Identify which cell holds the provided text, then report its (x, y) central coordinate. 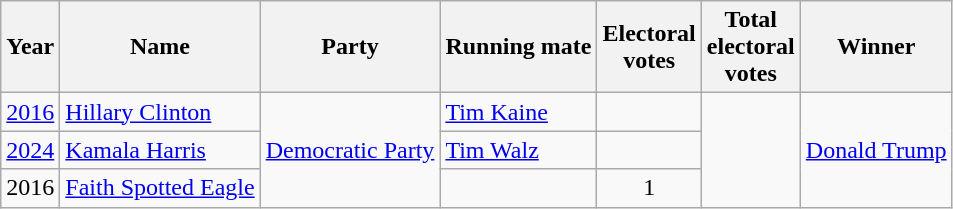
Name (160, 47)
Democratic Party (350, 150)
2024 (30, 150)
Donald Trump (876, 150)
Hillary Clinton (160, 112)
Winner (876, 47)
Party (350, 47)
Year (30, 47)
Tim Walz (518, 150)
Tim Kaine (518, 112)
Totalelectoralvotes (750, 47)
1 (649, 188)
Faith Spotted Eagle (160, 188)
Electoralvotes (649, 47)
Running mate (518, 47)
Kamala Harris (160, 150)
